From the cell containing the given text, extract its center point as [X, Y] coordinate. 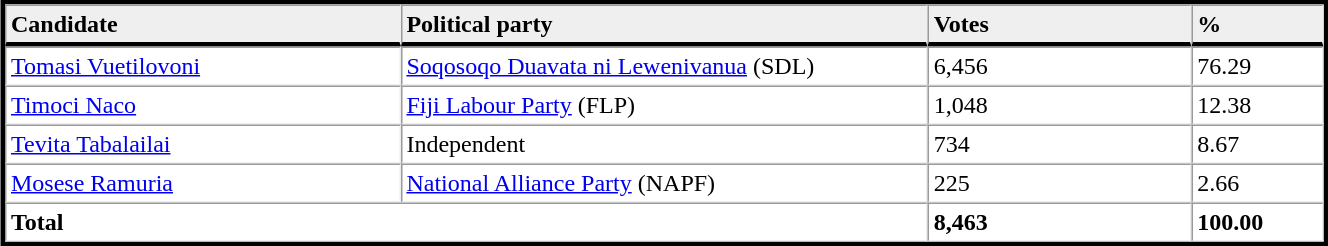
Candidate [202, 25]
Independent [664, 144]
Tomasi Vuetilovoni [202, 66]
Total [466, 222]
12.38 [1257, 106]
8,463 [1060, 222]
% [1257, 25]
6,456 [1060, 66]
Votes [1060, 25]
734 [1060, 144]
76.29 [1257, 66]
225 [1060, 184]
100.00 [1257, 222]
2.66 [1257, 184]
National Alliance Party (NAPF) [664, 184]
Fiji Labour Party (FLP) [664, 106]
Timoci Naco [202, 106]
Political party [664, 25]
Mosese Ramuria [202, 184]
8.67 [1257, 144]
Tevita Tabalailai [202, 144]
Soqosoqo Duavata ni Lewenivanua (SDL) [664, 66]
1,048 [1060, 106]
